Pinpoint the cell where the given text exists, returning its (X, Y) midpoint coordinate. 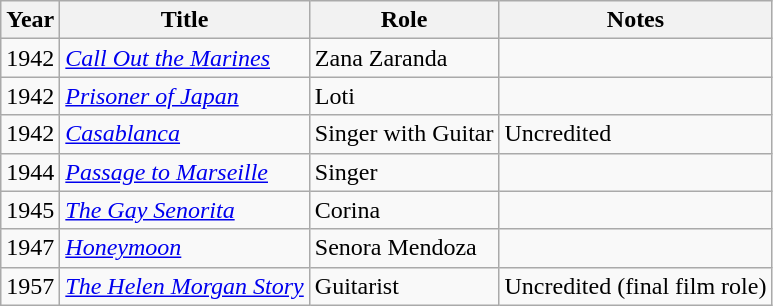
Casablanca (184, 134)
1944 (30, 172)
1957 (30, 286)
Role (404, 20)
Passage to Marseille (184, 172)
Singer (404, 172)
Title (184, 20)
Senora Mendoza (404, 248)
The Helen Morgan Story (184, 286)
Zana Zaranda (404, 58)
Guitarist (404, 286)
The Gay Senorita (184, 210)
Uncredited (636, 134)
Call Out the Marines (184, 58)
Notes (636, 20)
Singer with Guitar (404, 134)
Uncredited (final film role) (636, 286)
Honeymoon (184, 248)
Year (30, 20)
1947 (30, 248)
Loti (404, 96)
1945 (30, 210)
Prisoner of Japan (184, 96)
Corina (404, 210)
